Identify which cell holds the provided text, then report its [x, y] central coordinate. 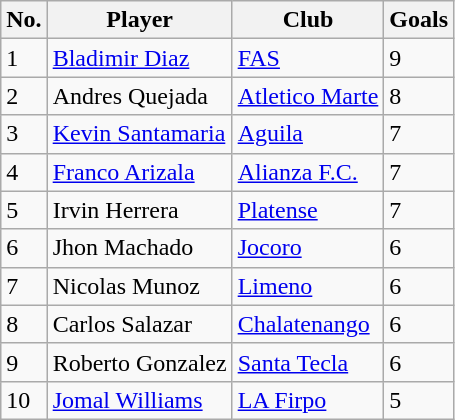
Nicolas Munoz [140, 286]
Chalatenango [308, 324]
10 [24, 400]
Limeno [308, 286]
1 [24, 58]
Jomal Williams [140, 400]
Carlos Salazar [140, 324]
Santa Tecla [308, 362]
FAS [308, 58]
Player [140, 20]
Goals [419, 20]
Atletico Marte [308, 96]
Platense [308, 210]
Club [308, 20]
Jocoro [308, 248]
Kevin Santamaria [140, 134]
Irvin Herrera [140, 210]
Aguila [308, 134]
Alianza F.C. [308, 172]
3 [24, 134]
Bladimir Diaz [140, 58]
Jhon Machado [140, 248]
No. [24, 20]
2 [24, 96]
LA Firpo [308, 400]
Roberto Gonzalez [140, 362]
Andres Quejada [140, 96]
4 [24, 172]
Franco Arizala [140, 172]
